Output the (X, Y) coordinate of the center of the cell containing the given text.  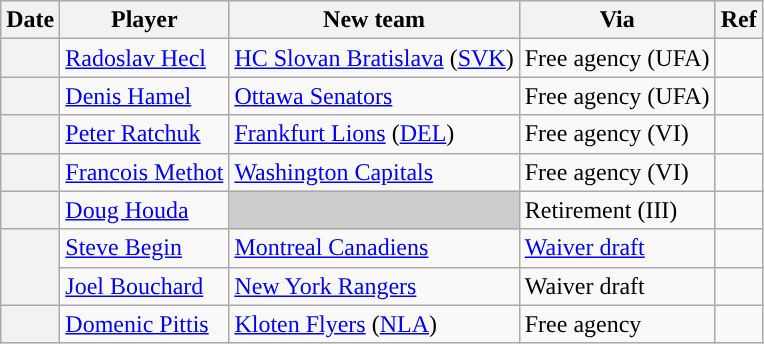
Denis Hamel (144, 96)
Ottawa Senators (374, 96)
Peter Ratchuk (144, 134)
Frankfurt Lions (DEL) (374, 134)
Date (30, 20)
Free agency (617, 324)
Francois Methot (144, 172)
Doug Houda (144, 210)
Via (617, 20)
Domenic Pittis (144, 324)
Player (144, 20)
New team (374, 20)
Ref (738, 20)
HC Slovan Bratislava (SVK) (374, 58)
Washington Capitals (374, 172)
Joel Bouchard (144, 286)
Steve Begin (144, 248)
Radoslav Hecl (144, 58)
Retirement (III) (617, 210)
Kloten Flyers (NLA) (374, 324)
New York Rangers (374, 286)
Montreal Canadiens (374, 248)
